Scan for the cell matching the given text and deliver its [x, y] coordinate at center. 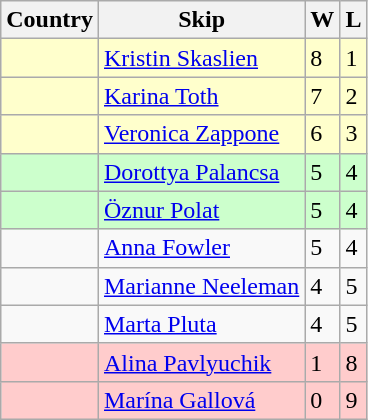
L [354, 20]
Skip [201, 20]
W [322, 20]
Kristin Skaslien [201, 58]
Marianne Neeleman [201, 286]
Dorottya Palancsa [201, 172]
9 [354, 400]
Country [50, 20]
Veronica Zappone [201, 134]
Karina Toth [201, 96]
3 [354, 134]
7 [322, 96]
Marína Gallová [201, 400]
Marta Pluta [201, 324]
2 [354, 96]
0 [322, 400]
6 [322, 134]
Alina Pavlyuchik [201, 362]
Öznur Polat [201, 210]
Anna Fowler [201, 248]
